Return the (x, y) coordinate for the center point of the cell that contains the specified text.  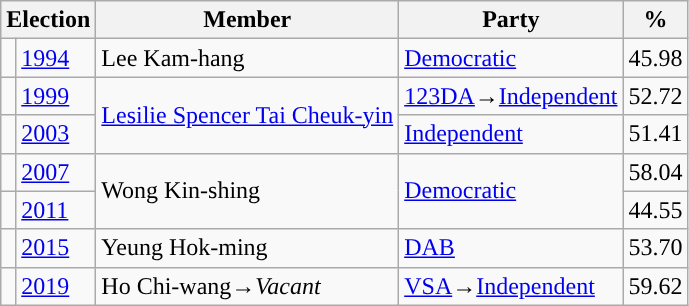
52.72 (656, 96)
Ho Chi-wang→Vacant (248, 286)
Lee Kam-hang (248, 58)
45.98 (656, 58)
51.41 (656, 134)
% (656, 20)
Yeung Hok-ming (248, 248)
53.70 (656, 248)
44.55 (656, 210)
2019 (56, 286)
VSA→Independent (511, 286)
DAB (511, 248)
2003 (56, 134)
Member (248, 20)
1994 (56, 58)
58.04 (656, 172)
59.62 (656, 286)
123DA→Independent (511, 96)
1999 (56, 96)
2015 (56, 248)
2007 (56, 172)
Election (48, 20)
Party (511, 20)
Lesilie Spencer Tai Cheuk-yin (248, 115)
Independent (511, 134)
Wong Kin-shing (248, 191)
2011 (56, 210)
